Output the [X, Y] coordinate of the center of the cell containing the given text.  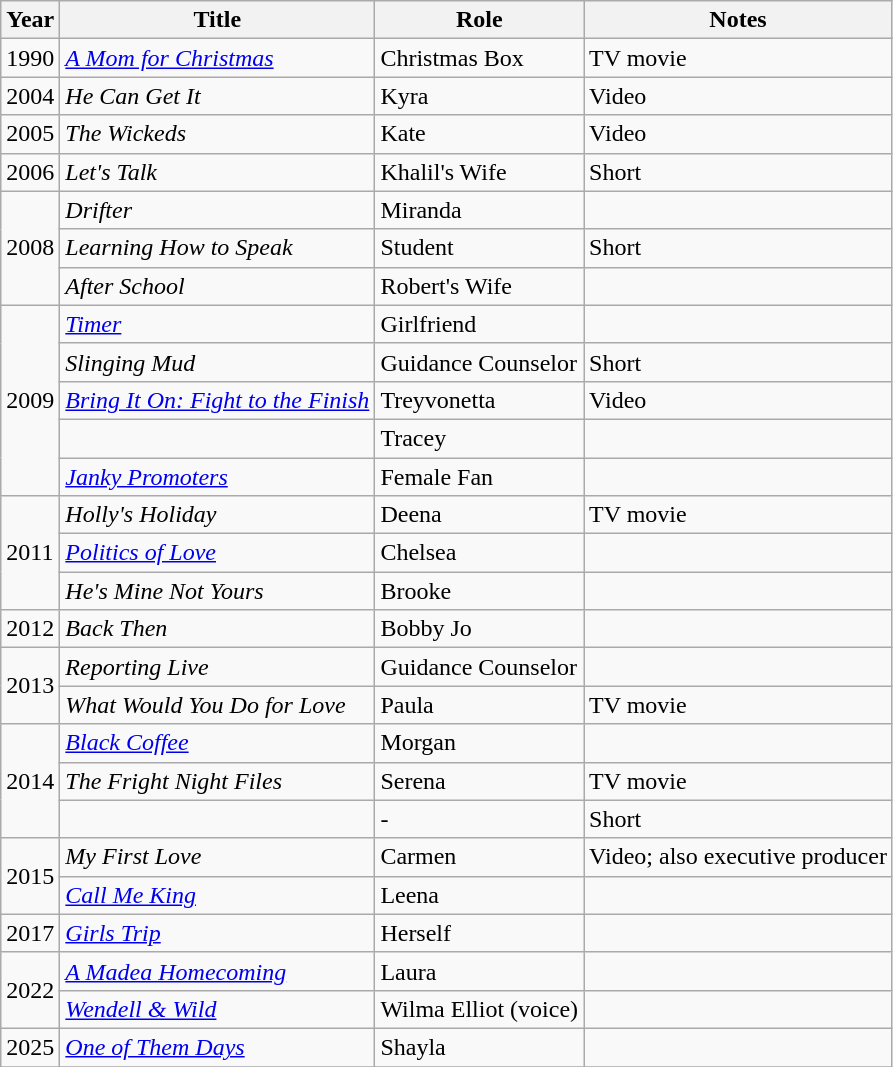
2008 [30, 248]
2015 [30, 876]
After School [218, 286]
Notes [738, 20]
Girls Trip [218, 933]
2022 [30, 990]
Shayla [480, 1047]
Drifter [218, 210]
2005 [30, 134]
2017 [30, 933]
Leena [480, 895]
Deena [480, 515]
Khalil's Wife [480, 172]
Year [30, 20]
Video; also executive producer [738, 857]
2006 [30, 172]
Wendell & Wild [218, 1009]
Christmas Box [480, 58]
Girlfriend [480, 324]
The Fright Night Files [218, 781]
What Would You Do for Love [218, 705]
One of Them Days [218, 1047]
Bobby Jo [480, 629]
Janky Promoters [218, 477]
2004 [30, 96]
Laura [480, 971]
Let's Talk [218, 172]
Morgan [480, 743]
1990 [30, 58]
Kate [480, 134]
Treyvonetta [480, 400]
Miranda [480, 210]
2011 [30, 553]
2014 [30, 781]
He's Mine Not Yours [218, 591]
Holly's Holiday [218, 515]
Slinging Mud [218, 362]
Chelsea [480, 553]
Female Fan [480, 477]
Tracey [480, 438]
Back Then [218, 629]
Carmen [480, 857]
Student [480, 248]
Title [218, 20]
Call Me King [218, 895]
Learning How to Speak [218, 248]
Wilma Elliot (voice) [480, 1009]
Role [480, 20]
Brooke [480, 591]
Reporting Live [218, 667]
Serena [480, 781]
2012 [30, 629]
A Mom for Christmas [218, 58]
- [480, 819]
2025 [30, 1047]
Timer [218, 324]
Kyra [480, 96]
Robert's Wife [480, 286]
2009 [30, 400]
Paula [480, 705]
Herself [480, 933]
The Wickeds [218, 134]
A Madea Homecoming [218, 971]
Bring It On: Fight to the Finish [218, 400]
Politics of Love [218, 553]
2013 [30, 686]
My First Love [218, 857]
He Can Get It [218, 96]
Black Coffee [218, 743]
